Determine the (x, y) coordinate at the center of the cell enclosing the given text.  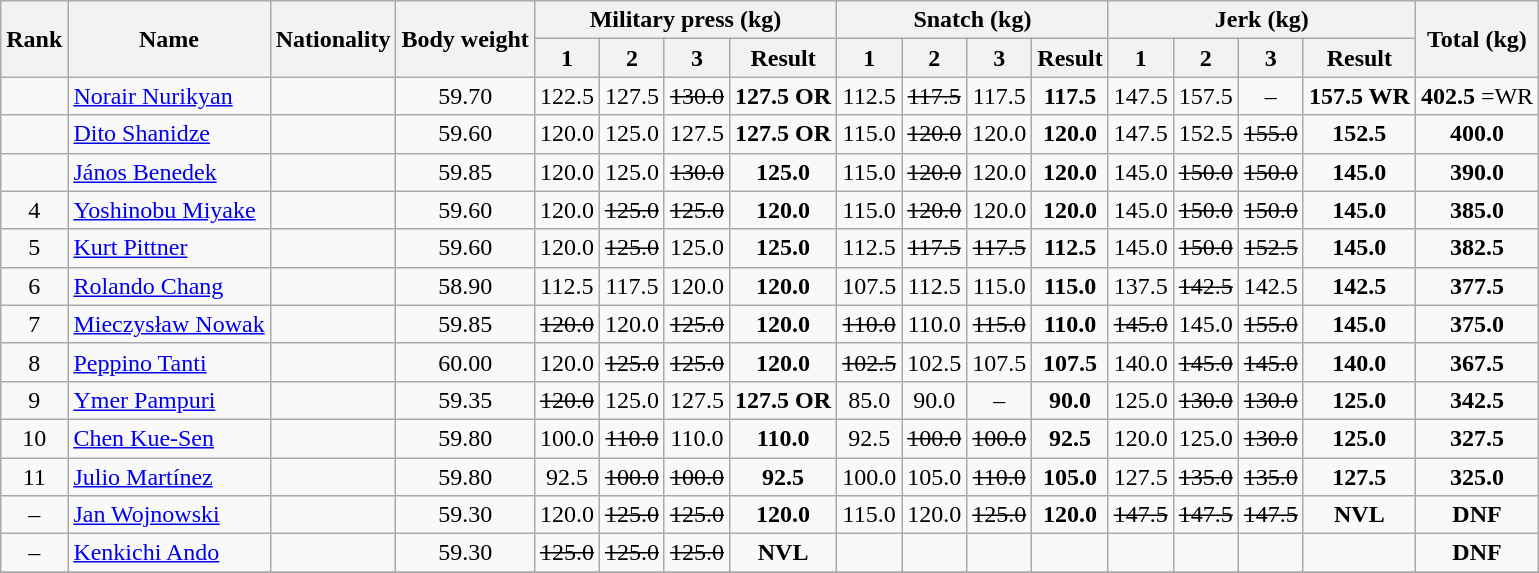
4 (34, 210)
Snatch (kg) (973, 20)
Yoshinobu Miyake (169, 210)
59.70 (465, 96)
5 (34, 248)
7 (34, 324)
Norair Nurikyan (169, 96)
Name (169, 39)
Rolando Chang (169, 286)
58.90 (465, 286)
390.0 (1476, 172)
Nationality (333, 39)
85.0 (870, 400)
385.0 (1476, 210)
10 (34, 438)
Kenkichi Ando (169, 553)
Kurt Pittner (169, 248)
8 (34, 362)
377.5 (1476, 286)
Peppino Tanti (169, 362)
6 (34, 286)
Chen Kue-Sen (169, 438)
Jan Wojnowski (169, 515)
Mieczysław Nowak (169, 324)
Military press (kg) (685, 20)
Rank (34, 39)
Julio Martínez (169, 477)
342.5 (1476, 400)
9 (34, 400)
137.5 (1140, 286)
157.5 (1206, 96)
402.5 =WR (1476, 96)
382.5 (1476, 248)
59.35 (465, 400)
327.5 (1476, 438)
400.0 (1476, 134)
60.00 (465, 362)
Jerk (kg) (1262, 20)
János Benedek (169, 172)
367.5 (1476, 362)
325.0 (1476, 477)
Body weight (465, 39)
11 (34, 477)
375.0 (1476, 324)
157.5 WR (1359, 96)
Dito Shanidze (169, 134)
Total (kg) (1476, 39)
122.5 (566, 96)
Ymer Pampuri (169, 400)
